Output the (x, y) coordinate of the center of the cell containing the given text.  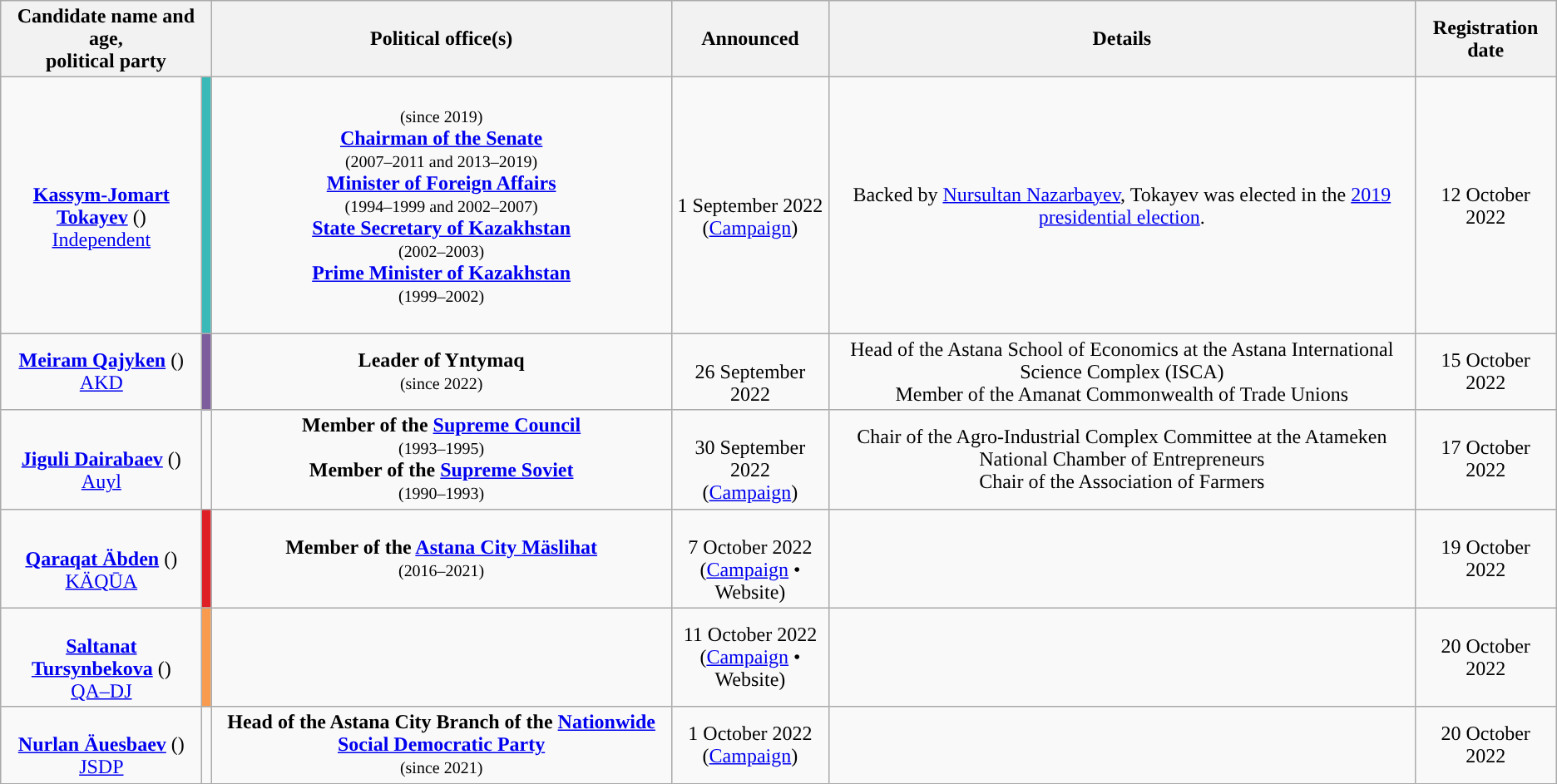
7 October 2022(Campaign • Website) (750, 559)
11 October 2022(Campaign • Website) (750, 657)
Member of the Supreme Council(1993–1995)Member of the Supreme Soviet(1990–1993) (441, 459)
Leader of Yntymaq(since 2022) (441, 372)
Kassym-Jomart Tokayev ()Independent (101, 205)
1 September 2022(Campaign) (750, 205)
Backed by Nursultan Nazarbayev, Tokayev was elected in the 2019 presidential election. (1122, 205)
17 October 2022 (1485, 459)
Qaraqat Äbden ()KÄQŪA (101, 559)
Chair of the Agro-Industrial Complex Committee at the Atameken National Chamber of EntrepreneursChair of the Association of Farmers (1122, 459)
Details (1122, 39)
Saltanat Tursynbekova ()QA–DJ (101, 657)
30 September 2022(Campaign) (750, 459)
Nurlan Äuesbaev ()JSDP (101, 745)
Member of the Astana City Mäslihat(2016–2021) (441, 559)
Announced (750, 39)
Jiguli Dairabaev ()Auyl (101, 459)
26 September 2022 (750, 372)
Head of the Astana City Branch of the Nationwide Social Democratic Party(since 2021) (441, 745)
Meiram Qajyken ()AKD (101, 372)
19 October 2022 (1485, 559)
Candidate name and age,political party (106, 39)
Political office(s) (441, 39)
Registration date (1485, 39)
Head of the Astana School of Economics at the Astana International Science Complex (ISCA)Member of the Amanat Commonwealth of Trade Unions (1122, 372)
1 October 2022(Campaign) (750, 745)
12 October 2022 (1485, 205)
15 October 2022 (1485, 372)
